Extract the (X, Y) coordinate from the center of the cell holding the provided text.  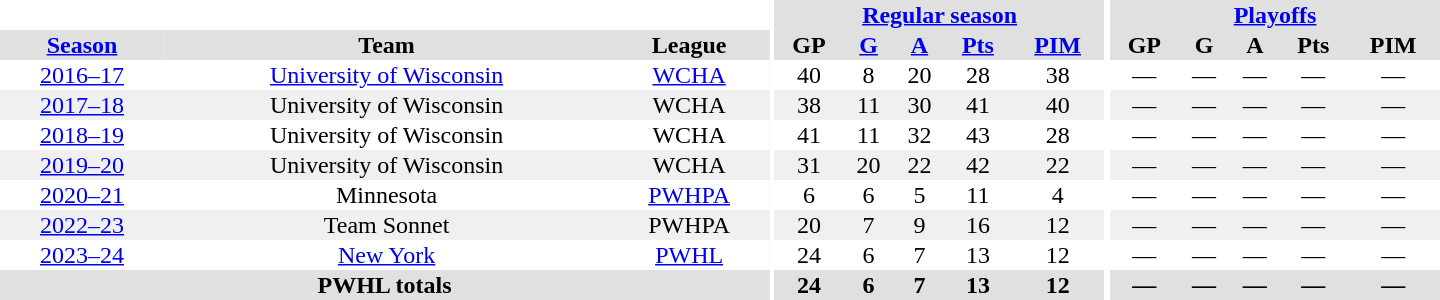
Playoffs (1275, 15)
5 (920, 195)
Team Sonnet (386, 225)
New York (386, 255)
16 (978, 225)
Season (82, 45)
PWHL (689, 255)
2017–18 (82, 105)
9 (920, 225)
2020–21 (82, 195)
4 (1058, 195)
Team (386, 45)
43 (978, 135)
2018–19 (82, 135)
Regular season (940, 15)
30 (920, 105)
32 (920, 135)
Minnesota (386, 195)
2016–17 (82, 75)
2019–20 (82, 165)
31 (809, 165)
42 (978, 165)
League (689, 45)
2023–24 (82, 255)
2022–23 (82, 225)
PWHL totals (384, 285)
8 (868, 75)
